Provide the [X, Y] coordinate of the cell's center where the given text is located.  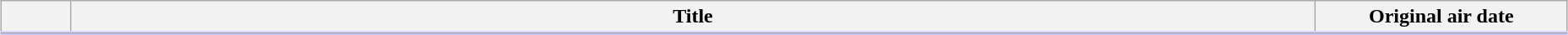
Original air date [1441, 17]
Title [693, 17]
